Scan for the cell matching the given text and deliver its [x, y] coordinate at center. 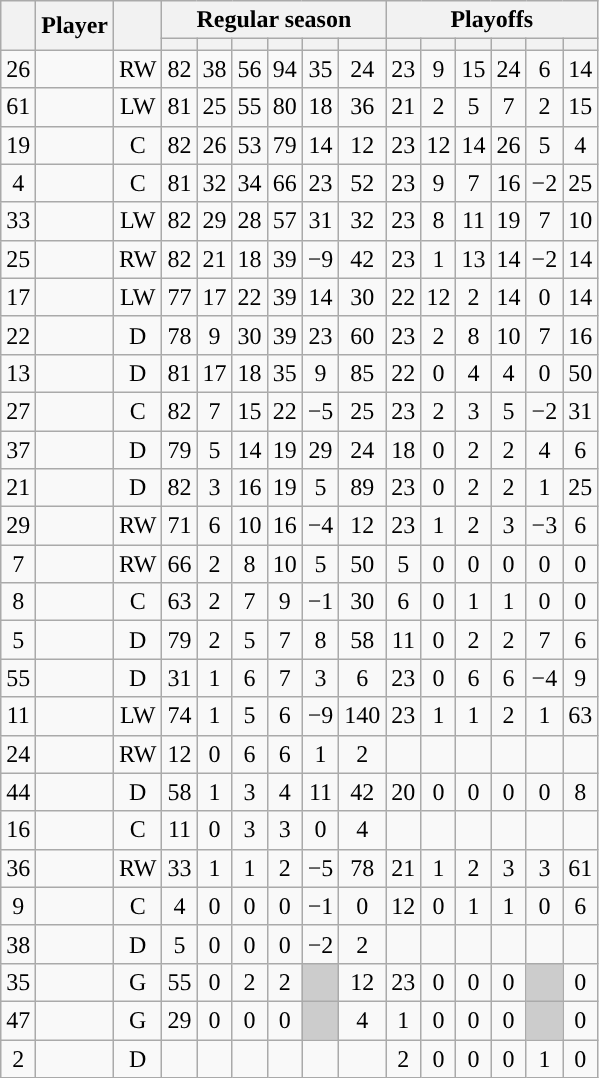
80 [284, 107]
94 [284, 69]
34 [250, 183]
27 [18, 411]
52 [362, 183]
77 [180, 297]
28 [250, 221]
60 [362, 335]
85 [362, 373]
44 [18, 792]
−3 [544, 526]
37 [18, 449]
140 [362, 716]
Playoffs [492, 20]
56 [250, 69]
89 [362, 488]
57 [284, 221]
Regular season [274, 20]
Player [75, 26]
20 [404, 792]
47 [18, 1020]
53 [250, 145]
74 [180, 716]
71 [180, 526]
